Output the [X, Y] coordinate of the center of the cell containing the given text.  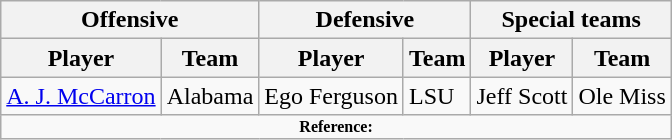
LSU [437, 96]
Special teams [571, 20]
Jeff Scott [522, 96]
A. J. McCarron [81, 96]
Alabama [210, 96]
Offensive [130, 20]
Reference: [336, 127]
Ole Miss [622, 96]
Defensive [365, 20]
Ego Ferguson [332, 96]
